Determine the [X, Y] coordinate at the center of the cell enclosing the given text.  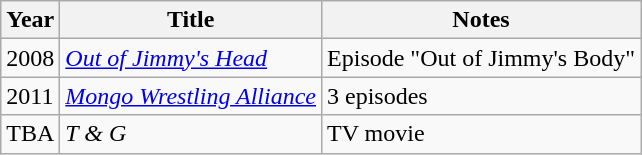
TV movie [482, 134]
Title [191, 20]
2008 [30, 58]
Episode "Out of Jimmy's Body" [482, 58]
2011 [30, 96]
Out of Jimmy's Head [191, 58]
Mongo Wrestling Alliance [191, 96]
3 episodes [482, 96]
T & G [191, 134]
Year [30, 20]
TBA [30, 134]
Notes [482, 20]
